Scan for the cell matching the given text and deliver its [X, Y] coordinate at center. 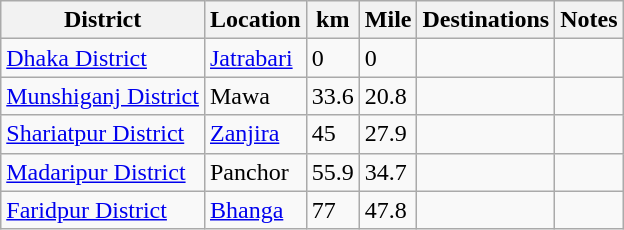
Destinations [486, 20]
Faridpur District [103, 210]
Bhanga [255, 210]
Panchor [255, 172]
33.6 [332, 96]
Zanjira [255, 134]
20.8 [388, 96]
77 [332, 210]
27.9 [388, 134]
Jatrabari [255, 58]
Notes [589, 20]
Shariatpur District [103, 134]
45 [332, 134]
47.8 [388, 210]
Mile [388, 20]
District [103, 20]
Munshiganj District [103, 96]
Madaripur District [103, 172]
34.7 [388, 172]
km [332, 20]
Location [255, 20]
55.9 [332, 172]
Dhaka District [103, 58]
Mawa [255, 96]
